Determine the [x, y] coordinate at the center of the cell enclosing the given text.  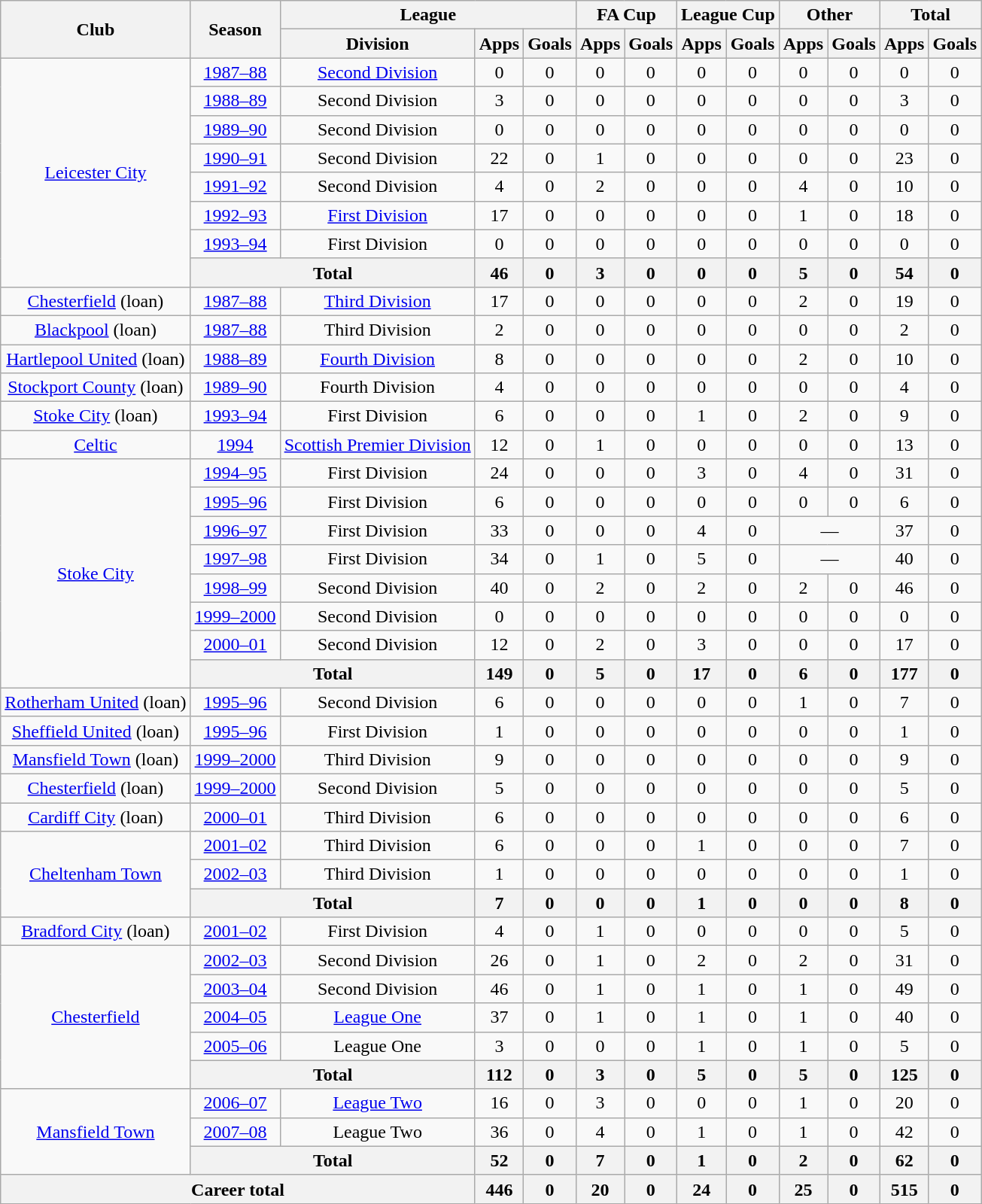
125 [904, 1075]
149 [499, 673]
Leicester City [96, 172]
25 [803, 1189]
Season [235, 29]
Career total [238, 1189]
Club [96, 29]
Other [829, 15]
54 [904, 272]
33 [499, 531]
Cardiff City (loan) [96, 816]
112 [499, 1075]
36 [499, 1132]
Division [378, 44]
Stockport County (loan) [96, 388]
Celtic [96, 445]
1992–93 [235, 215]
446 [499, 1189]
Sheffield United (loan) [96, 731]
1990–91 [235, 158]
2005–06 [235, 1046]
515 [904, 1189]
League [427, 15]
16 [499, 1103]
1994 [235, 445]
1991–92 [235, 187]
Rotherham United (loan) [96, 702]
42 [904, 1132]
62 [904, 1160]
Mansfield Town (loan) [96, 759]
Blackpool (loan) [96, 330]
League Cup [728, 15]
18 [904, 215]
Mansfield Town [96, 1132]
Hartlepool United (loan) [96, 359]
Stoke City [96, 573]
26 [499, 960]
2003–04 [235, 989]
177 [904, 673]
2004–05 [235, 1017]
1997–98 [235, 559]
34 [499, 559]
Cheltenham Town [96, 874]
2006–07 [235, 1103]
1994–95 [235, 473]
1996–97 [235, 531]
Chesterfield [96, 1017]
19 [904, 301]
Bradford City (loan) [96, 932]
22 [499, 158]
49 [904, 989]
FA Cup [626, 15]
Scottish Premier Division [378, 445]
52 [499, 1160]
2007–08 [235, 1132]
13 [904, 445]
23 [904, 158]
1998–99 [235, 588]
Stoke City (loan) [96, 416]
